Output the [x, y] coordinate of the center of the cell containing the given text.  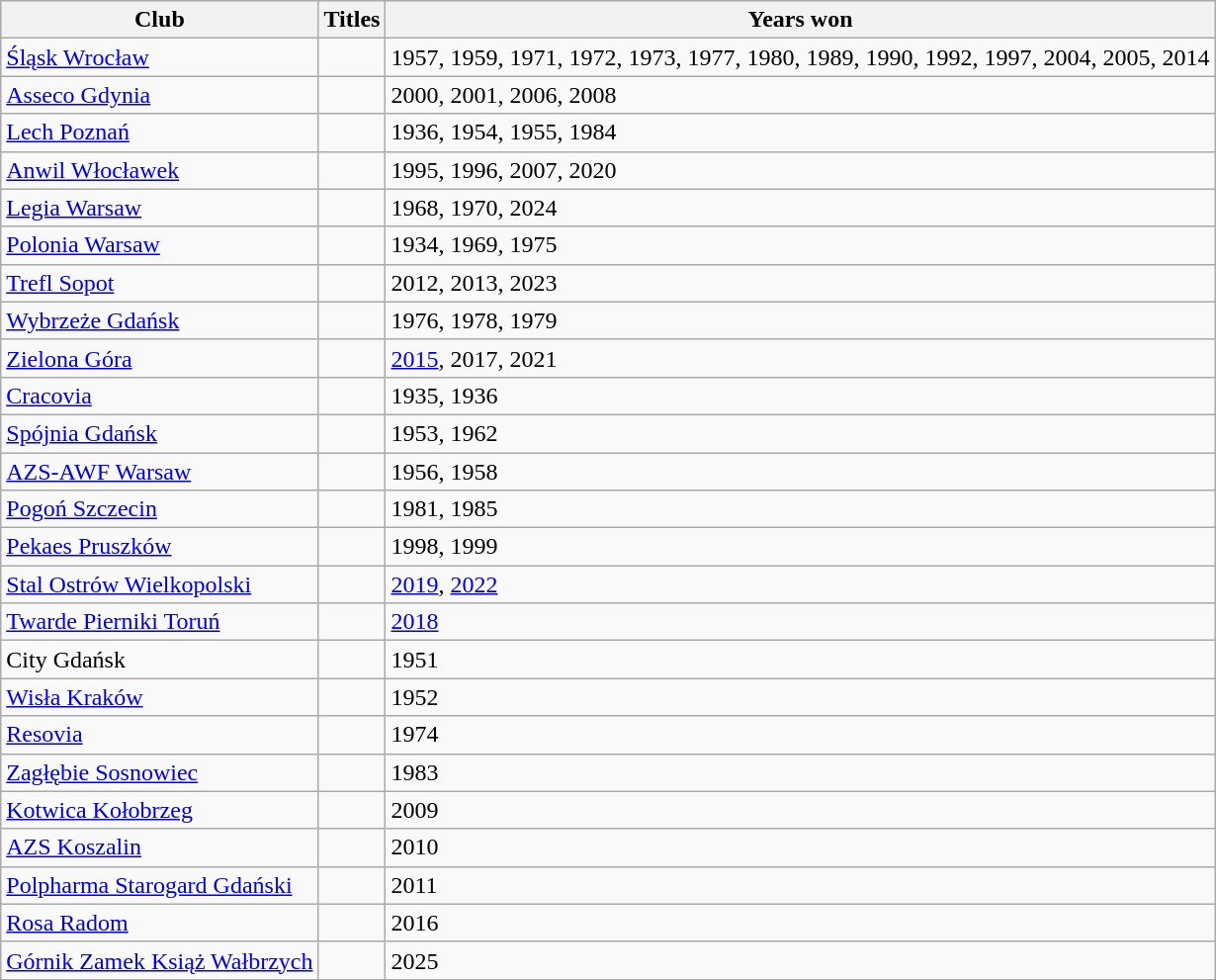
2009 [801, 810]
Polpharma Starogard Gdański [160, 885]
1956, 1958 [801, 472]
2015, 2017, 2021 [801, 358]
Legia Warsaw [160, 208]
1935, 1936 [801, 396]
Pogoń Szczecin [160, 509]
1953, 1962 [801, 433]
1934, 1969, 1975 [801, 245]
Resovia [160, 735]
Wybrzeże Gdańsk [160, 320]
Zielona Góra [160, 358]
1998, 1999 [801, 547]
Spójnia Gdańsk [160, 433]
Lech Poznań [160, 133]
2016 [801, 923]
1968, 1970, 2024 [801, 208]
2011 [801, 885]
Club [160, 20]
Rosa Radom [160, 923]
Śląsk Wrocław [160, 57]
1974 [801, 735]
Polonia Warsaw [160, 245]
2025 [801, 960]
Górnik Zamek Książ Wałbrzych [160, 960]
Pekaes Pruszków [160, 547]
Years won [801, 20]
1983 [801, 772]
City Gdańsk [160, 660]
1951 [801, 660]
Zagłębie Sosnowiec [160, 772]
2019, 2022 [801, 584]
1936, 1954, 1955, 1984 [801, 133]
1952 [801, 697]
1981, 1985 [801, 509]
1976, 1978, 1979 [801, 320]
Asseco Gdynia [160, 95]
Stal Ostrów Wielkopolski [160, 584]
2000, 2001, 2006, 2008 [801, 95]
1957, 1959, 1971, 1972, 1973, 1977, 1980, 1989, 1990, 1992, 1997, 2004, 2005, 2014 [801, 57]
Wisła Kraków [160, 697]
AZS-AWF Warsaw [160, 472]
Titles [352, 20]
2010 [801, 847]
Trefl Sopot [160, 283]
1995, 1996, 2007, 2020 [801, 170]
2018 [801, 622]
Twarde Pierniki Toruń [160, 622]
Anwil Włocławek [160, 170]
AZS Koszalin [160, 847]
2012, 2013, 2023 [801, 283]
Kotwica Kołobrzeg [160, 810]
Cracovia [160, 396]
